From the cell containing the given text, extract its center point as [X, Y] coordinate. 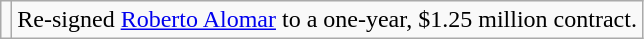
Re-signed Roberto Alomar to a one-year, $1.25 million contract. [328, 20]
